Capture the cell that displays the provided text and extract its (x, y) central coordinate. 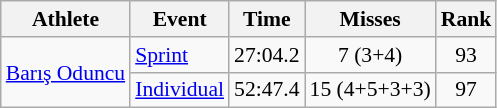
93 (466, 55)
Individual (180, 90)
7 (3+4) (370, 55)
Barış Oduncu (66, 72)
Event (180, 19)
15 (4+5+3+3) (370, 90)
Athlete (66, 19)
27:04.2 (266, 55)
Rank (466, 19)
Sprint (180, 55)
Time (266, 19)
97 (466, 90)
Misses (370, 19)
52:47.4 (266, 90)
